Provide the (X, Y) coordinate of the cell's center where the given text is located.  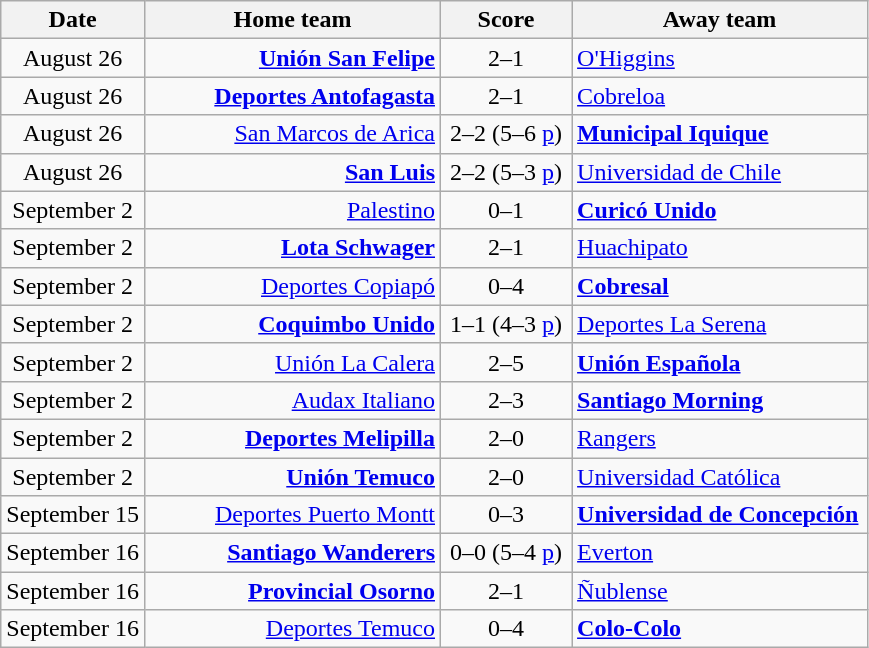
2–3 (506, 400)
Colo-Colo (720, 629)
Ñublense (720, 591)
Provincial Osorno (292, 591)
Palestino (292, 210)
Unión San Felipe (292, 58)
Lota Schwager (292, 248)
San Luis (292, 172)
Everton (720, 553)
Date (73, 20)
Curicó Unido (720, 210)
San Marcos de Arica (292, 134)
1–1 (4–3 p) (506, 324)
Away team (720, 20)
Deportes Temuco (292, 629)
Audax Italiano (292, 400)
Home team (292, 20)
Deportes Copiapó (292, 286)
Huachipato (720, 248)
0–0 (5–4 p) (506, 553)
Municipal Iquique (720, 134)
2–2 (5–3 p) (506, 172)
0–3 (506, 515)
Deportes La Serena (720, 324)
2–2 (5–6 p) (506, 134)
Unión La Calera (292, 362)
Rangers (720, 438)
Unión Temuco (292, 477)
Coquimbo Unido (292, 324)
0–1 (506, 210)
Deportes Antofagasta (292, 96)
Universidad Católica (720, 477)
Cobresal (720, 286)
Santiago Wanderers (292, 553)
Deportes Melipilla (292, 438)
Deportes Puerto Montt (292, 515)
Cobreloa (720, 96)
Unión Española (720, 362)
Universidad de Concepción (720, 515)
O'Higgins (720, 58)
Universidad de Chile (720, 172)
2–5 (506, 362)
Santiago Morning (720, 400)
Score (506, 20)
September 15 (73, 515)
